Find where the given text appears and provide that cell's center as [x, y] coordinate. 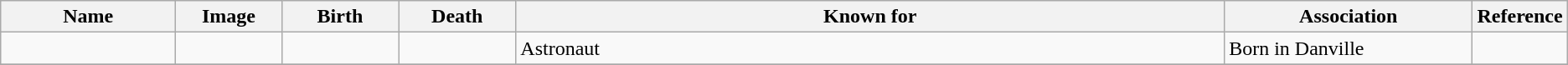
Association [1349, 17]
Image [230, 17]
Birth [340, 17]
Known for [870, 17]
Born in Danville [1349, 48]
Astronaut [870, 48]
Death [457, 17]
Name [89, 17]
Reference [1519, 17]
